Pinpoint the cell where the given text exists, returning its (x, y) midpoint coordinate. 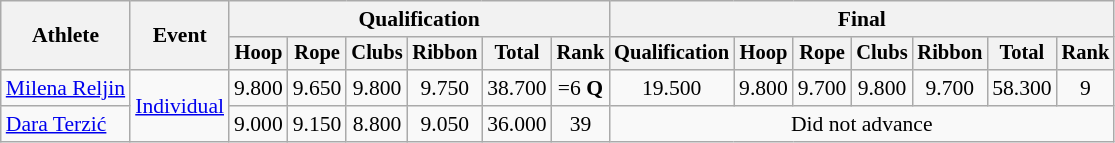
Did not advance (862, 124)
9.000 (258, 124)
58.300 (1022, 88)
Individual (180, 106)
Athlete (66, 36)
Event (180, 36)
Final (862, 19)
9.050 (444, 124)
19.500 (672, 88)
Dara Terzić (66, 124)
9 (1086, 88)
Milena Reljin (66, 88)
9.150 (318, 124)
36.000 (516, 124)
=6 Q (581, 88)
8.800 (376, 124)
9.750 (444, 88)
9.650 (318, 88)
38.700 (516, 88)
39 (581, 124)
